Extract the [x, y] coordinate from the center of the cell holding the provided text.  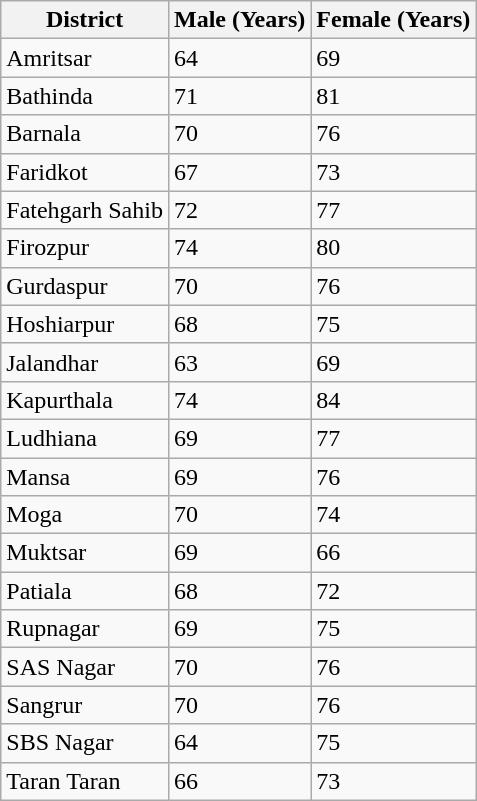
63 [239, 362]
Male (Years) [239, 20]
Gurdaspur [85, 286]
Sangrur [85, 705]
84 [394, 400]
Ludhiana [85, 438]
Muktsar [85, 553]
Bathinda [85, 96]
Taran Taran [85, 781]
81 [394, 96]
Kapurthala [85, 400]
Fatehgarh Sahib [85, 210]
Hoshiarpur [85, 324]
67 [239, 172]
Amritsar [85, 58]
80 [394, 248]
SBS Nagar [85, 743]
District [85, 20]
71 [239, 96]
SAS Nagar [85, 667]
Rupnagar [85, 629]
Barnala [85, 134]
Faridkot [85, 172]
Firozpur [85, 248]
Mansa [85, 477]
Patiala [85, 591]
Female (Years) [394, 20]
Moga [85, 515]
Jalandhar [85, 362]
